Detect which cell encompasses the target text, then output its [x, y] center coordinate. 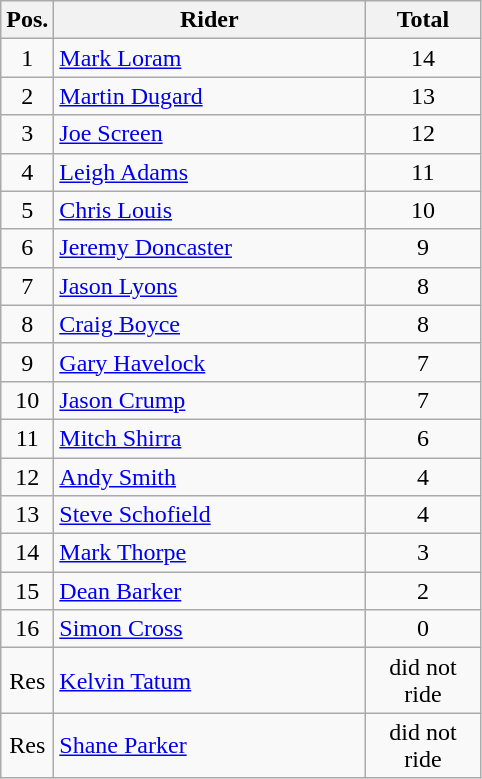
Pos. [28, 20]
5 [28, 210]
Chris Louis [210, 210]
Andy Smith [210, 477]
Simon Cross [210, 629]
Jason Crump [210, 400]
15 [28, 591]
0 [423, 629]
Dean Barker [210, 591]
Mark Thorpe [210, 553]
Jason Lyons [210, 286]
Mark Loram [210, 58]
Joe Screen [210, 134]
16 [28, 629]
Shane Parker [210, 746]
1 [28, 58]
Leigh Adams [210, 172]
Gary Havelock [210, 362]
Total [423, 20]
Rider [210, 20]
Jeremy Doncaster [210, 248]
Kelvin Tatum [210, 680]
Mitch Shirra [210, 438]
Martin Dugard [210, 96]
Steve Schofield [210, 515]
Craig Boyce [210, 324]
